Extract the [X, Y] coordinate from the center of the cell holding the provided text.  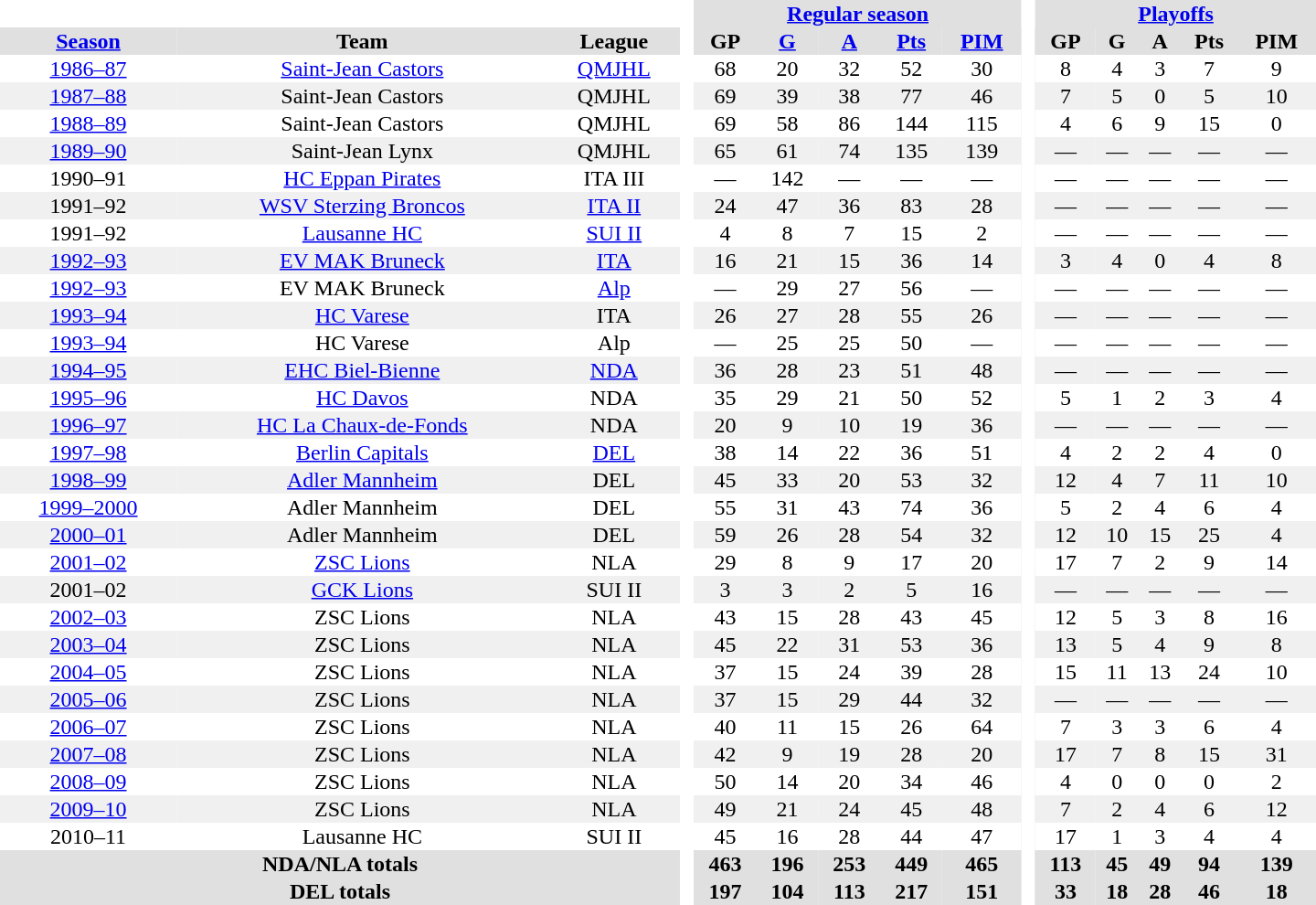
League [614, 41]
23 [849, 370]
144 [911, 123]
253 [849, 864]
1996–97 [88, 425]
HC La Chaux-de-Fonds [362, 425]
2005–06 [88, 699]
GCK Lions [362, 590]
135 [911, 151]
1994–95 [88, 370]
2000–01 [88, 535]
197 [726, 891]
1990–91 [88, 178]
2006–07 [88, 727]
1999–2000 [88, 507]
1989–90 [88, 151]
ITA III [614, 178]
1988–89 [88, 123]
115 [982, 123]
65 [726, 151]
61 [788, 151]
449 [911, 864]
Season [88, 41]
DEL totals [340, 891]
58 [788, 123]
86 [849, 123]
Berlin Capitals [362, 452]
196 [788, 864]
2008–09 [88, 782]
59 [726, 535]
64 [982, 727]
465 [982, 864]
83 [911, 206]
34 [911, 782]
2002–03 [88, 617]
Playoffs [1175, 14]
1997–98 [88, 452]
1987–88 [88, 96]
Saint-Jean Lynx [362, 151]
ITA II [614, 206]
35 [726, 398]
151 [982, 891]
WSV Sterzing Broncos [362, 206]
94 [1210, 864]
42 [726, 754]
NDA/NLA totals [340, 864]
40 [726, 727]
142 [788, 178]
Team [362, 41]
Regular season [858, 14]
2010–11 [88, 836]
1986–87 [88, 69]
2004–05 [88, 672]
2009–10 [88, 809]
2007–08 [88, 754]
HC Davos [362, 398]
77 [911, 96]
104 [788, 891]
30 [982, 69]
463 [726, 864]
56 [911, 288]
68 [726, 69]
2003–04 [88, 644]
217 [911, 891]
1995–96 [88, 398]
1998–99 [88, 480]
EHC Biel-Bienne [362, 370]
HC Eppan Pirates [362, 178]
54 [911, 535]
